Search for the cell housing the specified text and yield its (X, Y) center coordinate. 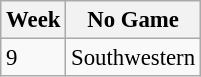
No Game (134, 20)
9 (34, 58)
Week (34, 20)
Southwestern (134, 58)
